Search for the cell housing the specified text and yield its (x, y) center coordinate. 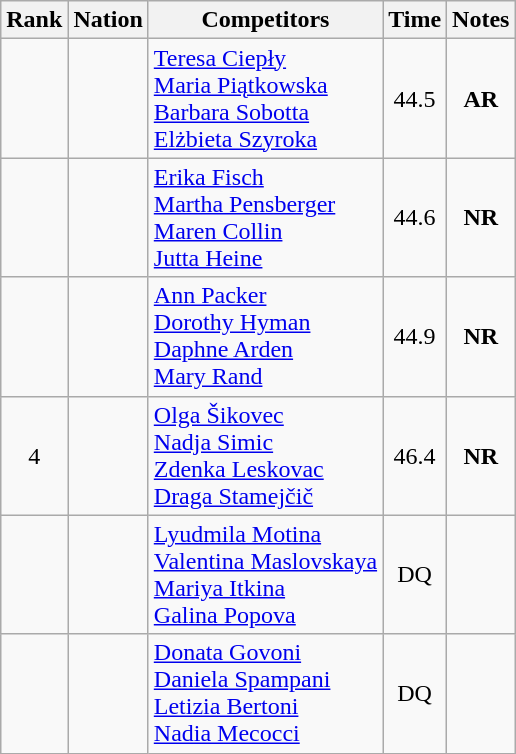
Nation (108, 20)
Teresa CiepłyMaria PiątkowskaBarbara SobottaElżbieta Szyroka (265, 98)
Rank (34, 20)
Time (415, 20)
4 (34, 456)
Ann PackerDorothy HymanDaphne ArdenMary Rand (265, 336)
AR (481, 98)
Notes (481, 20)
44.6 (415, 218)
Erika FischMartha PensbergerMaren CollinJutta Heine (265, 218)
Olga ŠikovecNadja SimicZdenka LeskovacDraga Stamejčič (265, 456)
44.5 (415, 98)
Lyudmila MotinaValentina MaslovskayaMariya ItkinaGalina Popova (265, 574)
46.4 (415, 456)
44.9 (415, 336)
Donata GovoniDaniela SpampaniLetizia BertoniNadia Mecocci (265, 694)
Competitors (265, 20)
